Locate the cell with the specified text and output its [x, y] center coordinate. 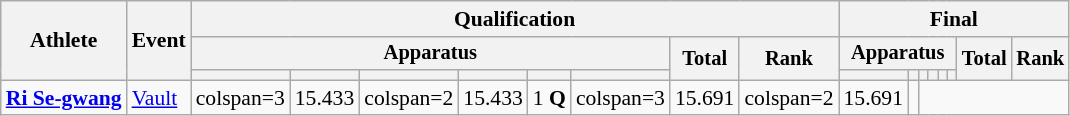
Event [159, 40]
Final [954, 19]
Athlete [64, 40]
1 Q [550, 98]
Ri Se-gwang [64, 98]
Qualification [515, 19]
Vault [159, 98]
